Return [X, Y] of the center of cell containing provided text 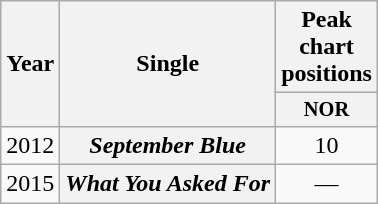
What You Asked For [168, 184]
Peak chart positions [327, 47]
2015 [30, 184]
— [327, 184]
NOR [327, 110]
Single [168, 64]
September Blue [168, 145]
10 [327, 145]
Year [30, 64]
2012 [30, 145]
